Detect which cell encompasses the target text, then output its [x, y] center coordinate. 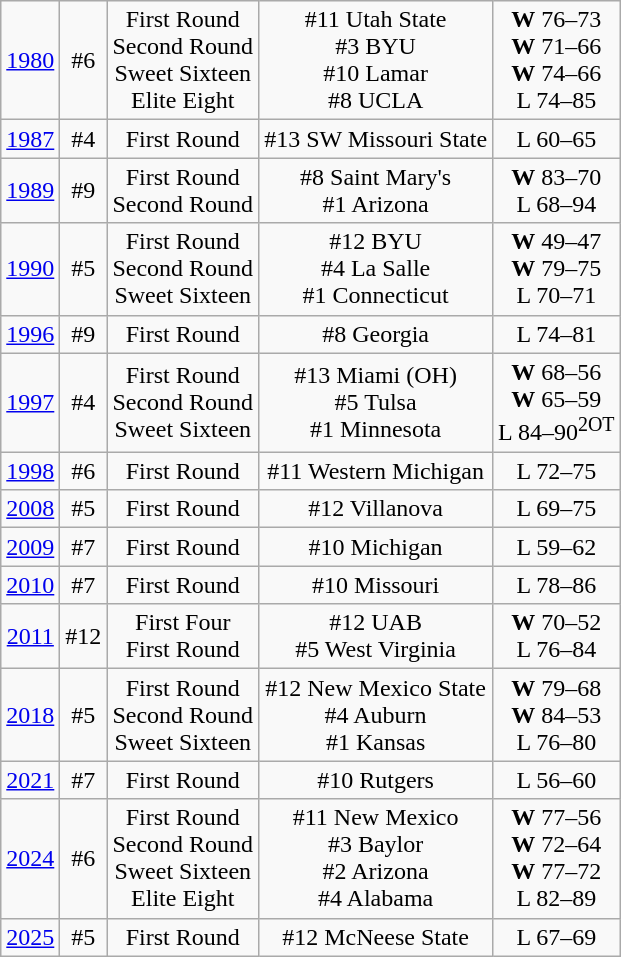
L 69–75 [557, 509]
1990 [30, 269]
#8 Saint Mary's#1 Arizona [376, 190]
First FourFirst Round [183, 636]
1996 [30, 334]
#12 New Mexico State#4 Auburn#1 Kansas [376, 715]
#10 Rutgers [376, 780]
L 78–86 [557, 585]
L 59–62 [557, 547]
L 56–60 [557, 780]
W 68–56W 65–59L 84–902OT [557, 402]
#11 Utah State#3 BYU#10 Lamar#8 UCLA [376, 60]
2011 [30, 636]
#10 Michigan [376, 547]
2025 [30, 937]
L 74–81 [557, 334]
#11 Western Michigan [376, 471]
#12 BYU#4 La Salle#1 Connecticut [376, 269]
2021 [30, 780]
#10 Missouri [376, 585]
2008 [30, 509]
#13 Miami (OH)#5 Tulsa#1 Minnesota [376, 402]
W 83–70L 68–94 [557, 190]
First RoundSecond Round [183, 190]
#12 [84, 636]
2010 [30, 585]
W 77–56W 72–64W 77–72L 82–89 [557, 858]
L 72–75 [557, 471]
#11 New Mexico#3 Baylor#2 Arizona#4 Alabama [376, 858]
#12 UAB#5 West Virginia [376, 636]
W 76–73W 71–66W 74–66L 74–85 [557, 60]
2018 [30, 715]
1980 [30, 60]
W 49–47W 79–75L 70–71 [557, 269]
W 70–52L 76–84 [557, 636]
W 79–68W 84–53L 76–80 [557, 715]
L 60–65 [557, 139]
2009 [30, 547]
#13 SW Missouri State [376, 139]
1987 [30, 139]
1998 [30, 471]
2024 [30, 858]
#12 McNeese State [376, 937]
L 67–69 [557, 937]
#8 Georgia [376, 334]
1997 [30, 402]
#12 Villanova [376, 509]
1989 [30, 190]
